For the text-containing cell, return its midpoint in (X, Y) coordinate format. 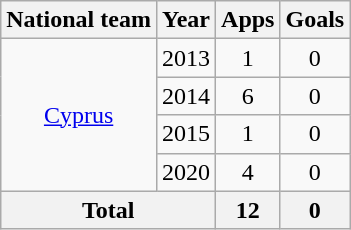
12 (248, 210)
2020 (186, 172)
2015 (186, 134)
2014 (186, 96)
Apps (248, 20)
6 (248, 96)
Total (108, 210)
2013 (186, 58)
Cyprus (79, 115)
Year (186, 20)
National team (79, 20)
Goals (315, 20)
4 (248, 172)
